Pinpoint the cell where the given text exists, returning its (x, y) midpoint coordinate. 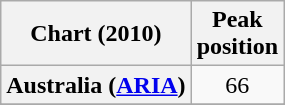
Peakposition (237, 34)
Australia (ARIA) (96, 85)
66 (237, 85)
Chart (2010) (96, 34)
